Determine the (X, Y) coordinate at the center of the cell enclosing the given text.  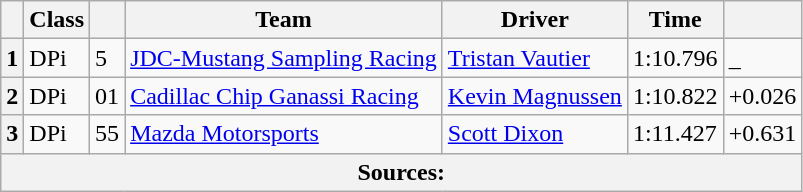
55 (108, 134)
Scott Dixon (534, 134)
3 (12, 134)
Kevin Magnussen (534, 96)
Cadillac Chip Ganassi Racing (284, 96)
01 (108, 96)
Tristan Vautier (534, 58)
Mazda Motorsports (284, 134)
2 (12, 96)
JDC-Mustang Sampling Racing (284, 58)
Driver (534, 20)
1:10.822 (675, 96)
Class (57, 20)
_ (762, 58)
Time (675, 20)
+0.631 (762, 134)
5 (108, 58)
1:10.796 (675, 58)
Team (284, 20)
1:11.427 (675, 134)
1 (12, 58)
Sources: (402, 172)
+0.026 (762, 96)
